Return (X, Y) of the center of cell containing provided text 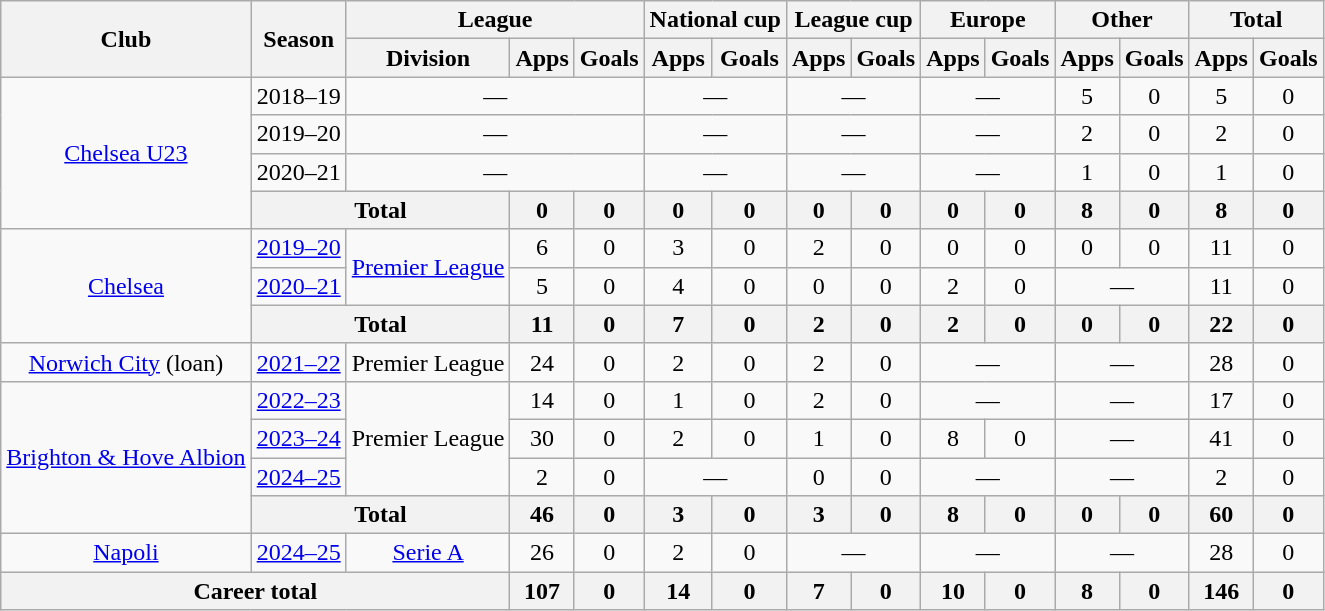
Brighton & Hove Albion (126, 457)
24 (542, 362)
146 (1221, 591)
2018–19 (298, 96)
46 (542, 515)
Chelsea (126, 286)
National cup (715, 20)
107 (542, 591)
Other (1122, 20)
Napoli (126, 553)
41 (1221, 438)
Club (126, 39)
Division (428, 58)
Season (298, 39)
26 (542, 553)
Norwich City (loan) (126, 362)
30 (542, 438)
60 (1221, 515)
League (495, 20)
2021–22 (298, 362)
Serie A (428, 553)
17 (1221, 400)
League cup (853, 20)
10 (953, 591)
Europe (988, 20)
2023–24 (298, 438)
Career total (256, 591)
2022–23 (298, 400)
6 (542, 248)
22 (1221, 324)
4 (678, 286)
Chelsea U23 (126, 153)
